For the text-containing cell, return its midpoint in [X, Y] coordinate format. 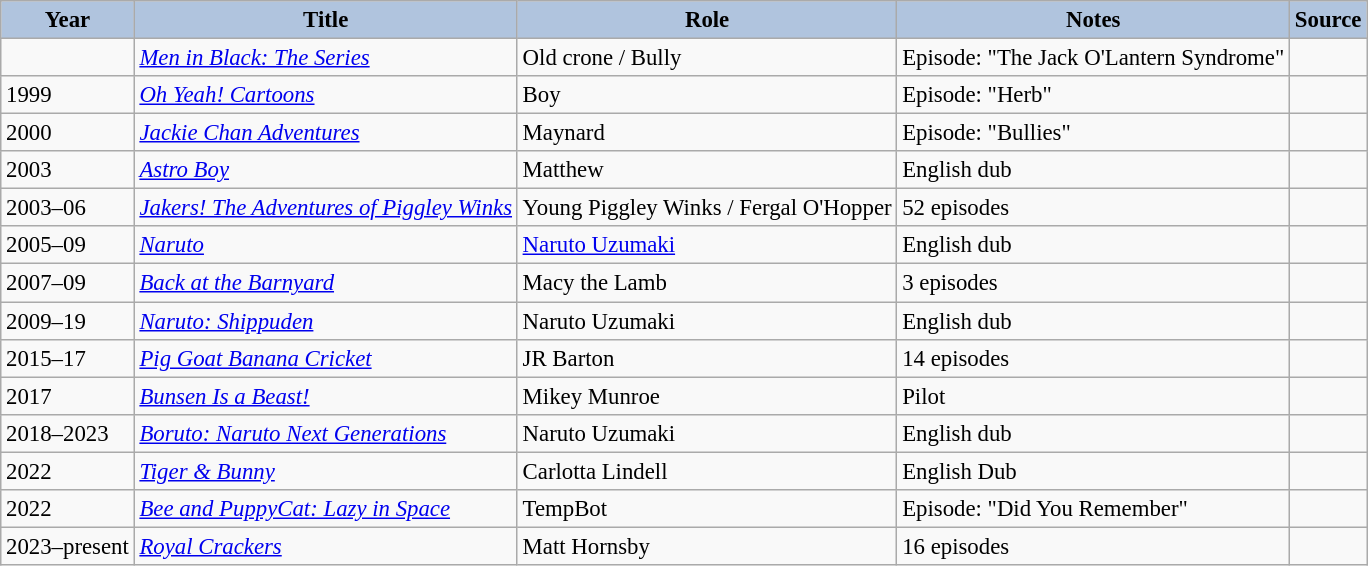
14 episodes [1094, 358]
Young Piggley Winks / Fergal O'Hopper [707, 208]
English Dub [1094, 471]
Naruto: Shippuden [326, 321]
Carlotta Lindell [707, 471]
2000 [68, 133]
Title [326, 20]
2007–09 [68, 283]
Matthew [707, 170]
Bee and PuppyCat: Lazy in Space [326, 509]
Notes [1094, 20]
2023–present [68, 546]
2005–09 [68, 245]
TempBot [707, 509]
Royal Crackers [326, 546]
Role [707, 20]
2003 [68, 170]
2018–2023 [68, 433]
16 episodes [1094, 546]
Astro Boy [326, 170]
Pig Goat Banana Cricket [326, 358]
Macy the Lamb [707, 283]
Jackie Chan Adventures [326, 133]
Tiger & Bunny [326, 471]
Old crone / Bully [707, 58]
Bunsen Is a Beast! [326, 396]
Boruto: Naruto Next Generations [326, 433]
Jakers! The Adventures of Piggley Winks [326, 208]
Episode: "The Jack O'Lantern Syndrome" [1094, 58]
52 episodes [1094, 208]
Pilot [1094, 396]
2003–06 [68, 208]
Back at the Barnyard [326, 283]
Maynard [707, 133]
Oh Yeah! Cartoons [326, 95]
Naruto [326, 245]
Episode: "Bullies" [1094, 133]
Episode: "Herb" [1094, 95]
Source [1328, 20]
Episode: "Did You Remember" [1094, 509]
Year [68, 20]
Mikey Munroe [707, 396]
3 episodes [1094, 283]
Matt Hornsby [707, 546]
Boy [707, 95]
1999 [68, 95]
2017 [68, 396]
2015–17 [68, 358]
Men in Black: The Series [326, 58]
JR Barton [707, 358]
2009–19 [68, 321]
